Identify which cell holds the provided text, then report its (X, Y) central coordinate. 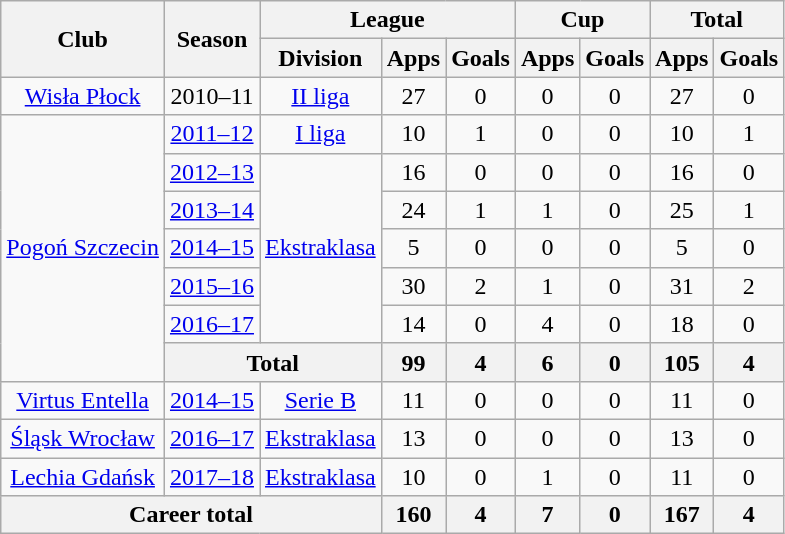
2017–18 (212, 477)
105 (682, 362)
Virtus Entella (83, 400)
II liga (321, 96)
6 (547, 362)
Division (321, 58)
2012–13 (212, 172)
25 (682, 210)
Wisła Płock (83, 96)
Serie B (321, 400)
30 (413, 286)
Club (83, 39)
League (388, 20)
Śląsk Wrocław (83, 438)
14 (413, 324)
2010–11 (212, 96)
2011–12 (212, 134)
Season (212, 39)
Lechia Gdańsk (83, 477)
Cup (582, 20)
Pogoń Szczecin (83, 248)
24 (413, 210)
Career total (191, 515)
18 (682, 324)
2015–16 (212, 286)
167 (682, 515)
160 (413, 515)
I liga (321, 134)
99 (413, 362)
2013–14 (212, 210)
7 (547, 515)
31 (682, 286)
